Return the [X, Y] coordinate for the center point of the cell that contains the specified text.  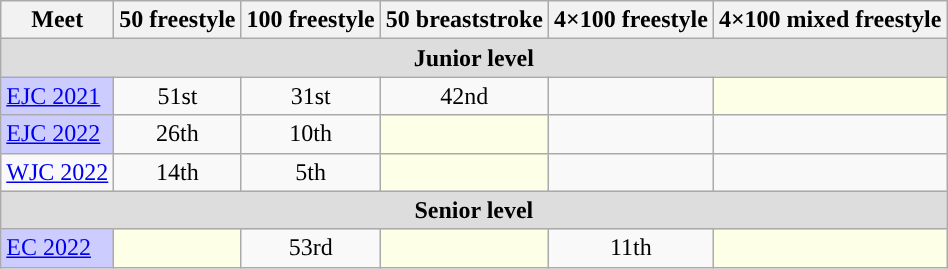
4×100 mixed freestyle [830, 20]
31st [310, 96]
14th [178, 172]
Junior level [474, 58]
100 freestyle [310, 20]
26th [178, 134]
50 freestyle [178, 20]
WJC 2022 [58, 172]
10th [310, 134]
Senior level [474, 210]
EJC 2021 [58, 96]
11th [630, 248]
53rd [310, 248]
50 breaststroke [464, 20]
EC 2022 [58, 248]
51st [178, 96]
4×100 freestyle [630, 20]
EJC 2022 [58, 134]
Meet [58, 20]
5th [310, 172]
42nd [464, 96]
